From the cell containing the given text, extract its center point as (X, Y) coordinate. 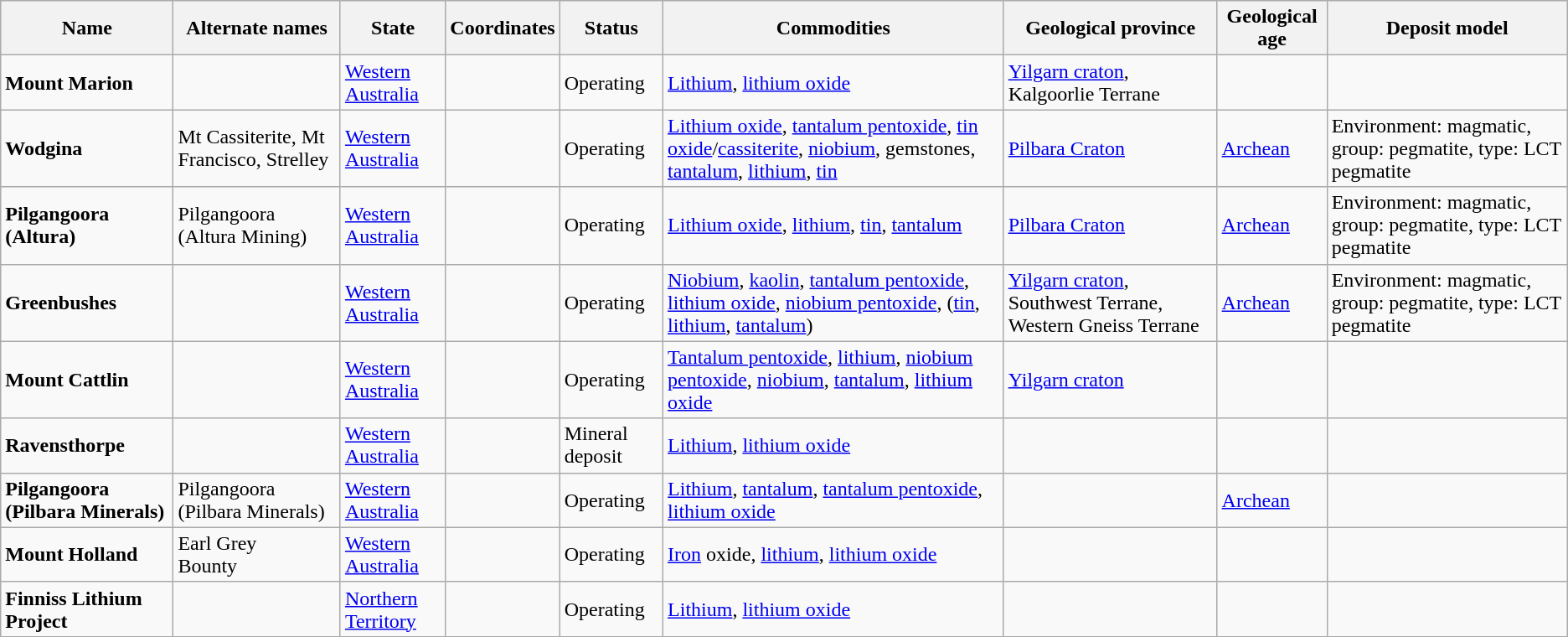
Niobium, kaolin, tantalum pentoxide, lithium oxide, niobium pentoxide, (tin, lithium, tantalum) (834, 303)
Name (87, 28)
Greenbushes (87, 303)
Geological province (1111, 28)
Tantalum pentoxide, lithium, niobium pentoxide, niobium, tantalum, lithium oxide (834, 380)
Wodgina (87, 148)
Lithium oxide, tantalum pentoxide, tin oxide/cassiterite, niobium, gemstones, tantalum, lithium, tin (834, 148)
Pilgangoora (Altura) (87, 225)
Lithium oxide, lithium, tin, tantalum (834, 225)
Mt Cassiterite, Mt Francisco, Strelley (257, 148)
Coordinates (503, 28)
Status (611, 28)
Mount Cattlin (87, 380)
Ravensthorpe (87, 446)
Iron oxide, lithium, lithium oxide (834, 555)
Yilgarn craton, Kalgoorlie Terrane (1111, 82)
Mount Marion (87, 82)
Earl Grey Bounty (257, 555)
State (392, 28)
Finniss Lithium Project (87, 609)
Geological age (1271, 28)
Mineral deposit (611, 446)
Commodities (834, 28)
Deposit model (1447, 28)
Mount Holland (87, 555)
Northern Territory (392, 609)
Yilgarn craton (1111, 380)
Pilgangoora (Altura Mining) (257, 225)
Lithium, tantalum, tantalum pentoxide, lithium oxide (834, 500)
Alternate names (257, 28)
Yilgarn craton, Southwest Terrane, Western Gneiss Terrane (1111, 303)
